Detect which cell encompasses the target text, then output its [x, y] center coordinate. 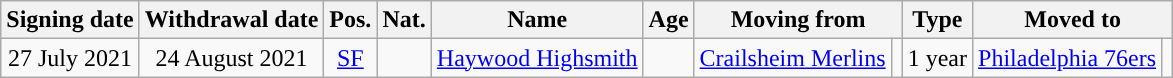
Age [668, 20]
Moved to [1073, 20]
Nat. [404, 20]
Philadelphia 76ers [1068, 58]
24 August 2021 [232, 58]
1 year [937, 58]
Haywood Highsmith [537, 58]
Crailsheim Merlins [792, 58]
27 July 2021 [70, 58]
Name [537, 20]
Signing date [70, 20]
Type [937, 20]
Withdrawal date [232, 20]
SF [350, 58]
Pos. [350, 20]
Moving from [798, 20]
